Search for the cell housing the specified text and yield its [X, Y] center coordinate. 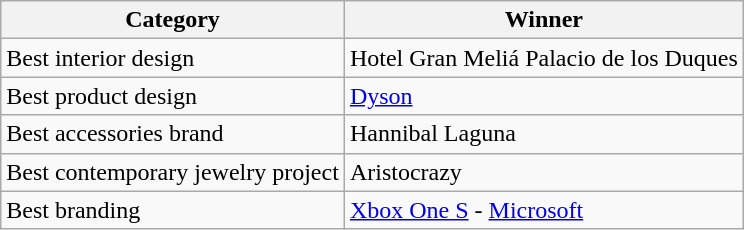
Hotel Gran Meliá Palacio de los Duques [544, 58]
Best accessories brand [173, 134]
Best interior design [173, 58]
Dyson [544, 96]
Xbox One S - Microsoft [544, 210]
Best contemporary jewelry project [173, 172]
Aristocrazy [544, 172]
Hannibal Laguna [544, 134]
Best branding [173, 210]
Best product design [173, 96]
Category [173, 20]
Winner [544, 20]
